Search for the cell housing the specified text and yield its [x, y] center coordinate. 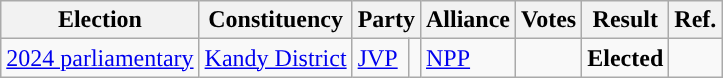
Party [386, 20]
2024 parliamentary [100, 58]
Result [626, 20]
Kandy District [276, 58]
Election [100, 20]
NPP [468, 58]
Alliance [468, 20]
Ref. [696, 20]
Constituency [276, 20]
Votes [549, 20]
JVP [380, 58]
Elected [626, 58]
